From the cell containing the given text, extract its center point as [X, Y] coordinate. 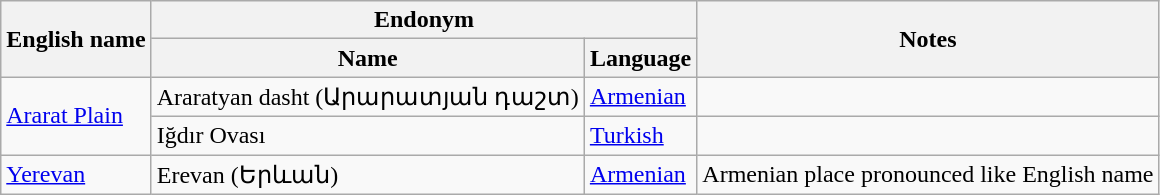
Yerevan [76, 174]
Notes [928, 39]
English name [76, 39]
Language [640, 58]
Endonym [424, 20]
Turkish [640, 135]
Erevan (Երևան) [368, 174]
Ararat Plain [76, 116]
Iğdır Ovası [368, 135]
Araratyan dasht (Արարատյան դաշտ) [368, 97]
Name [368, 58]
Armenian place pronounced like English name [928, 174]
